From the cell containing the given text, extract its center point as (X, Y) coordinate. 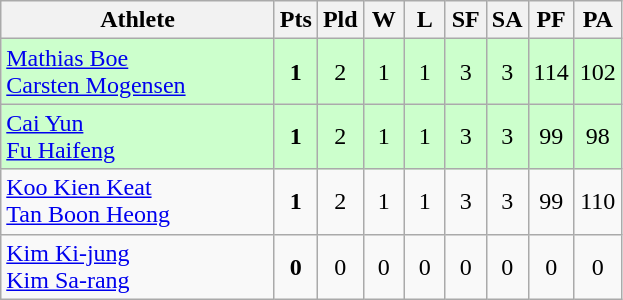
PA (598, 20)
102 (598, 72)
PF (551, 20)
L (424, 20)
Kim Ki-jung Kim Sa-rang (138, 266)
Athlete (138, 20)
SA (507, 20)
Cai Yun Fu Haifeng (138, 136)
98 (598, 136)
SF (466, 20)
Mathias Boe Carsten Mogensen (138, 72)
Pts (296, 20)
W (384, 20)
Pld (340, 20)
Koo Kien Keat Tan Boon Heong (138, 202)
110 (598, 202)
114 (551, 72)
